Capture the cell that displays the provided text and extract its (x, y) central coordinate. 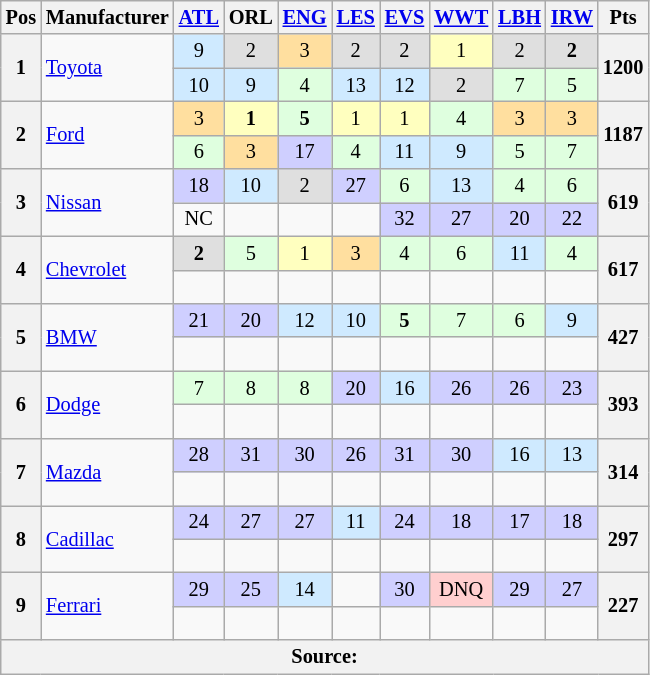
28 (199, 455)
Pos (21, 17)
617 (623, 270)
427 (623, 336)
Toyota (108, 68)
ATL (199, 17)
297 (623, 538)
23 (572, 388)
314 (623, 472)
14 (305, 589)
32 (404, 219)
393 (623, 404)
Dodge (108, 404)
619 (623, 202)
DNQ (461, 589)
ORL (251, 17)
1187 (623, 134)
EVS (404, 17)
25 (251, 589)
BMW (108, 336)
Cadillac (108, 538)
LBH (520, 17)
Ford (108, 134)
Ferrari (108, 606)
Mazda (108, 472)
ENG (305, 17)
Manufacturer (108, 17)
Chevrolet (108, 270)
1200 (623, 68)
NC (199, 219)
Pts (623, 17)
IRW (572, 17)
227 (623, 606)
Source: (325, 657)
21 (199, 320)
Nissan (108, 202)
22 (572, 219)
WWT (461, 17)
LES (356, 17)
